Output the (X, Y) coordinate of the center of the cell containing the given text.  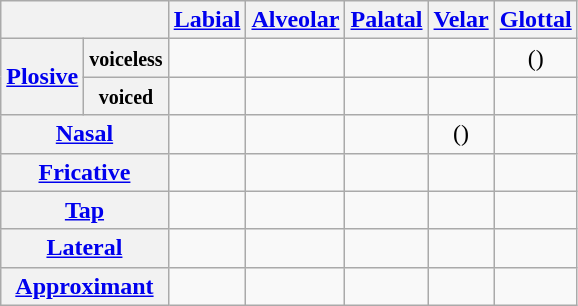
voiced (126, 96)
Lateral (84, 248)
Nasal (84, 134)
Labial (207, 20)
Palatal (386, 20)
Alveolar (296, 20)
Glottal (536, 20)
Tap (84, 210)
Plosive (42, 77)
Approximant (84, 286)
voiceless (126, 58)
Fricative (84, 172)
Velar (461, 20)
